Pinpoint the cell where the given text exists, returning its (X, Y) midpoint coordinate. 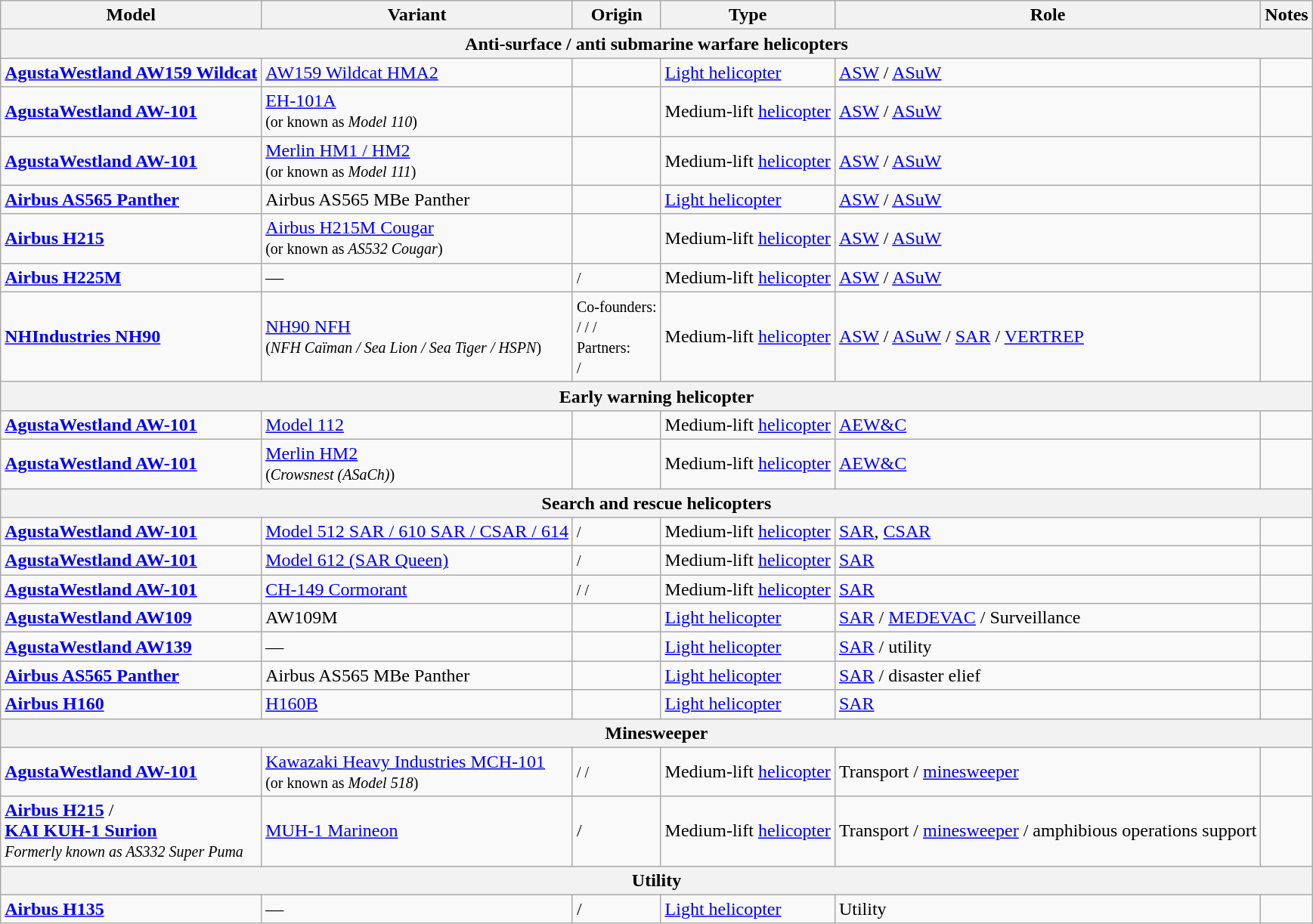
NH90 NFH(NFH Caïman / Sea Lion / Sea Tiger / HSPN) (417, 337)
Airbus H135 (132, 909)
Co-founders: / / / Partners: / (617, 337)
Type (748, 15)
MUH-1 Marineon (417, 831)
Kawazaki Heavy Industries MCH-101(or known as Model 518) (417, 772)
SAR / MEDEVAC / Surveillance (1048, 618)
Airbus H215 (132, 239)
AgustaWestland AW109 (132, 618)
NHIndustries NH90 (132, 337)
Search and rescue helicopters (656, 502)
Airbus H215M Cougar(or known as AS532 Cougar) (417, 239)
Early warning helicopter (656, 396)
Airbus H215 / KAI KUH-1 SurionFormerly known as AS332 Super Puma (132, 831)
Transport / minesweeper (1048, 772)
AgustaWestland AW159 Wildcat (132, 73)
Model (132, 15)
Origin (617, 15)
SAR / disaster elief (1048, 675)
ASW / ASuW / SAR / VERTREP (1048, 337)
Model 612 (SAR Queen) (417, 561)
Variant (417, 15)
EH-101A(or known as Model 110) (417, 112)
Role (1048, 15)
H160B (417, 704)
SAR / utility (1048, 647)
Anti-surface / anti submarine warfare helicopters (656, 44)
Model 112 (417, 425)
Merlin HM2(Crowsnest (ASaCh)) (417, 464)
AgustaWestland AW139 (132, 647)
AW159 Wildcat HMA2 (417, 73)
Notes (1287, 15)
CH-149 Cormorant (417, 589)
AW109M (417, 618)
SAR, CSAR (1048, 532)
Minesweeper (656, 733)
Merlin HM1 / HM2(or known as Model 111) (417, 160)
Transport / minesweeper / amphibious operations support (1048, 831)
Airbus H160 (132, 704)
Airbus H225M (132, 277)
Model 512 SAR / 610 SAR / CSAR / 614 (417, 532)
